Locate the cell with the specified text and output its [X, Y] center coordinate. 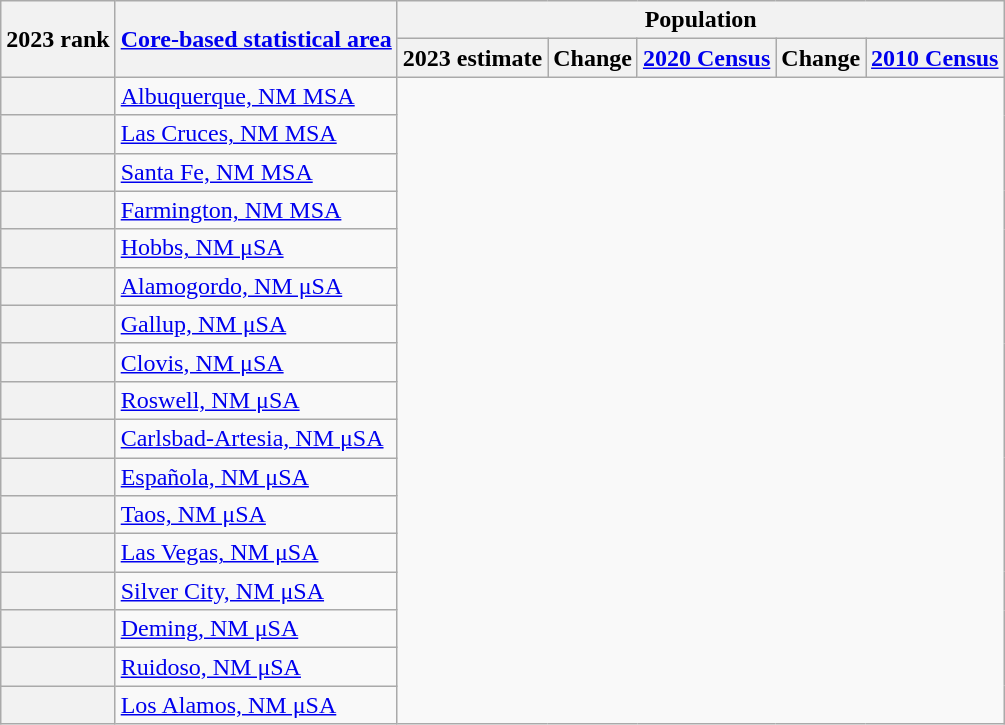
Las Cruces, NM MSA [256, 134]
Deming, NM μSA [256, 629]
Population [700, 20]
2020 Census [706, 58]
Silver City, NM μSA [256, 591]
Carlsbad-Artesia, NM μSA [256, 438]
Gallup, NM μSA [256, 324]
2023 rank [58, 39]
Core-based statistical area [256, 39]
Farmington, NM MSA [256, 210]
Las Vegas, NM μSA [256, 553]
Santa Fe, NM MSA [256, 172]
Albuquerque, NM MSA [256, 96]
Ruidoso, NM μSA [256, 667]
2023 estimate [472, 58]
Clovis, NM μSA [256, 362]
2010 Census [935, 58]
Los Alamos, NM μSA [256, 705]
Taos, NM μSA [256, 515]
Roswell, NM μSA [256, 400]
Española, NM μSA [256, 477]
Hobbs, NM μSA [256, 248]
Alamogordo, NM μSA [256, 286]
